Output the (X, Y) coordinate of the center of the cell containing the given text.  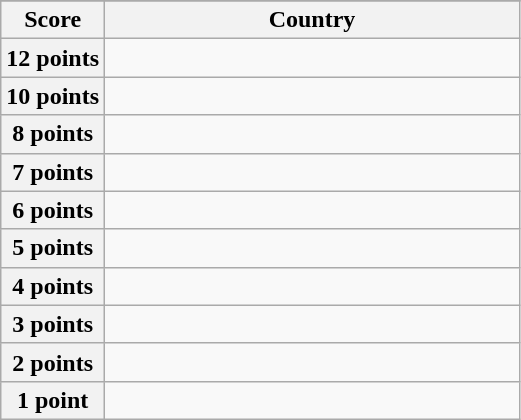
7 points (53, 172)
6 points (53, 210)
2 points (53, 362)
8 points (53, 134)
3 points (53, 324)
10 points (53, 96)
Country (312, 20)
4 points (53, 286)
12 points (53, 58)
5 points (53, 248)
1 point (53, 400)
Score (53, 20)
